Provide the (x, y) coordinate of the cell's center where the given text is located.  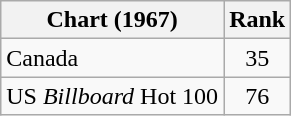
76 (258, 96)
35 (258, 58)
Rank (258, 20)
Canada (112, 58)
Chart (1967) (112, 20)
US Billboard Hot 100 (112, 96)
